Provide the [x, y] coordinate of the cell's center where the given text is located.  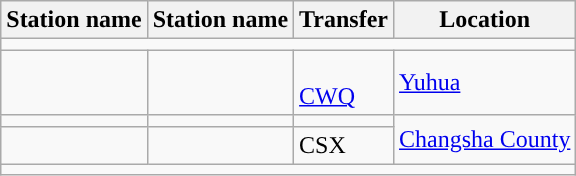
Changsha County [485, 140]
Transfer [344, 20]
CSX [344, 145]
CWQ [344, 82]
Location [485, 20]
Yuhua [485, 82]
